Search for the cell housing the specified text and yield its [x, y] center coordinate. 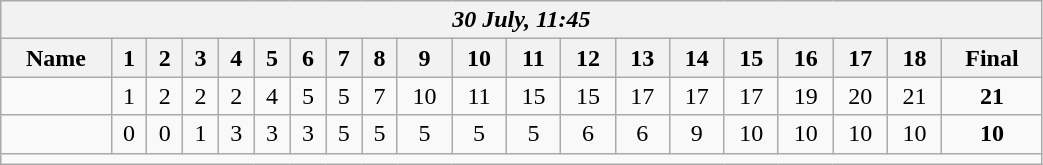
18 [914, 58]
20 [860, 96]
Final [992, 58]
8 [380, 58]
Name [56, 58]
16 [805, 58]
30 July, 11:45 [522, 20]
13 [642, 58]
14 [697, 58]
19 [805, 96]
12 [588, 58]
